For the text-containing cell, return its midpoint in (x, y) coordinate format. 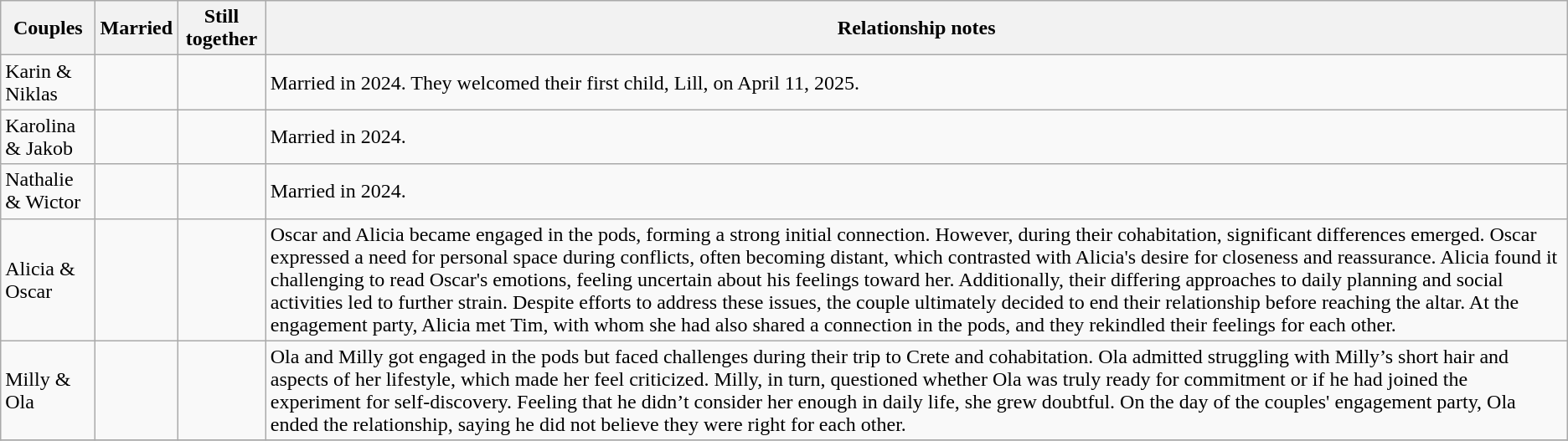
Milly & Ola (49, 390)
Karin & Niklas (49, 82)
Karolina & Jakob (49, 137)
Couples (49, 28)
Still together (222, 28)
Alicia & Oscar (49, 279)
Relationship notes (916, 28)
Nathalie & Wictor (49, 191)
Married (137, 28)
Married in 2024. They welcomed their first child, Lill, on April 11, 2025. (916, 82)
